Determine the [X, Y] coordinate at the center of the cell enclosing the given text.  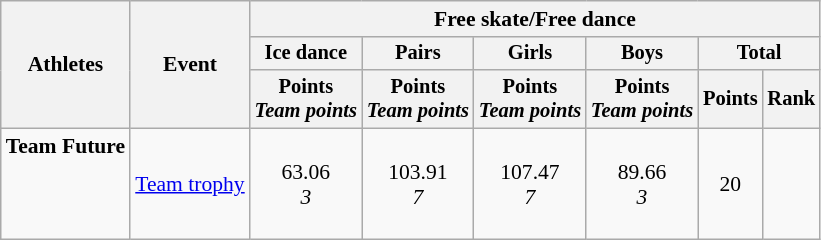
Rank [791, 99]
Free skate/Free dance [535, 19]
Boys [642, 54]
63.063 [306, 184]
Team trophy [190, 184]
Total [759, 54]
107.477 [530, 184]
Team Future [66, 184]
Girls [530, 54]
89.663 [642, 184]
Event [190, 64]
20 [730, 184]
Athletes [66, 64]
Pairs [418, 54]
103.917 [418, 184]
Points [730, 99]
Ice dance [306, 54]
